Detect which cell encompasses the target text, then output its (x, y) center coordinate. 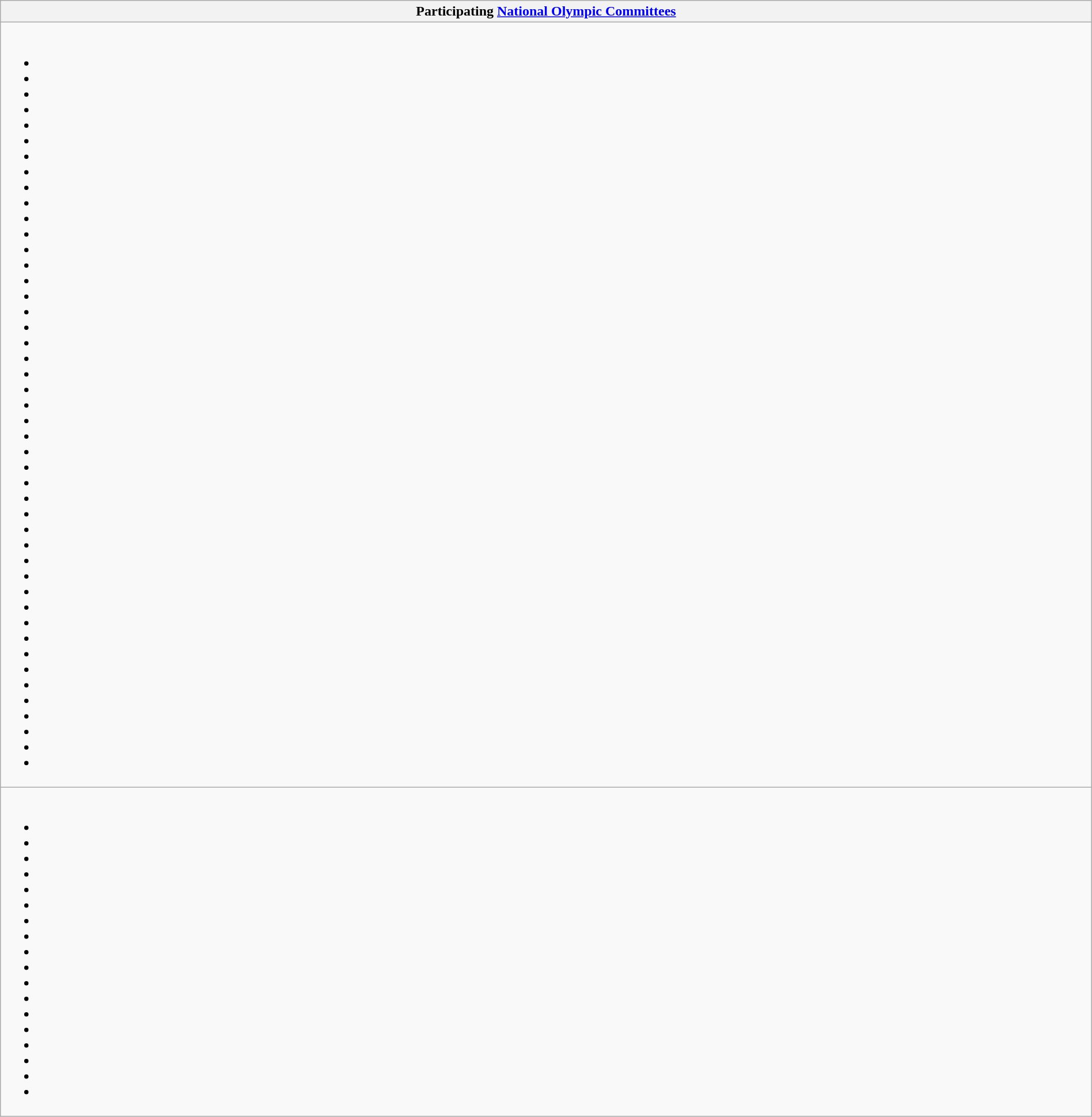
Participating National Olympic Committees (546, 12)
